Extract the [x, y] coordinate from the center of the cell holding the provided text.  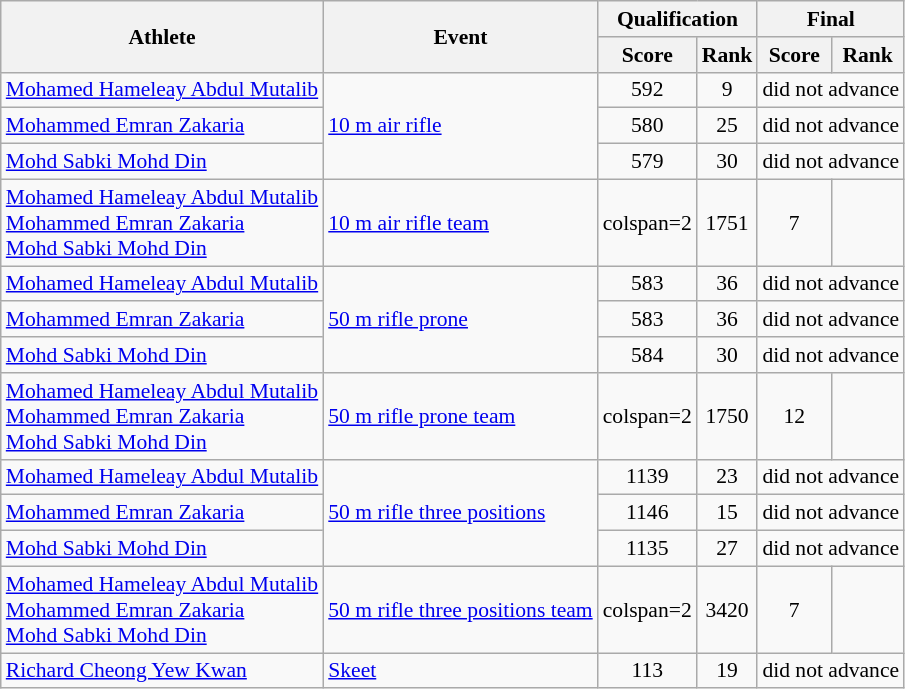
Richard Cheong Yew Kwan [162, 671]
9 [728, 90]
Qualification [678, 19]
10 m air rifle [460, 126]
580 [648, 126]
19 [728, 671]
584 [648, 355]
50 m rifle three positions [460, 512]
1750 [728, 416]
113 [648, 671]
Athlete [162, 36]
592 [648, 90]
1751 [728, 222]
1135 [648, 549]
50 m rifle prone [460, 320]
3420 [728, 610]
15 [728, 513]
Skeet [460, 671]
1139 [648, 477]
1146 [648, 513]
Final [830, 19]
Event [460, 36]
12 [794, 416]
23 [728, 477]
27 [728, 549]
10 m air rifle team [460, 222]
50 m rifle prone team [460, 416]
25 [728, 126]
579 [648, 162]
50 m rifle three positions team [460, 610]
